Determine the (X, Y) coordinate at the center of the cell enclosing the given text.  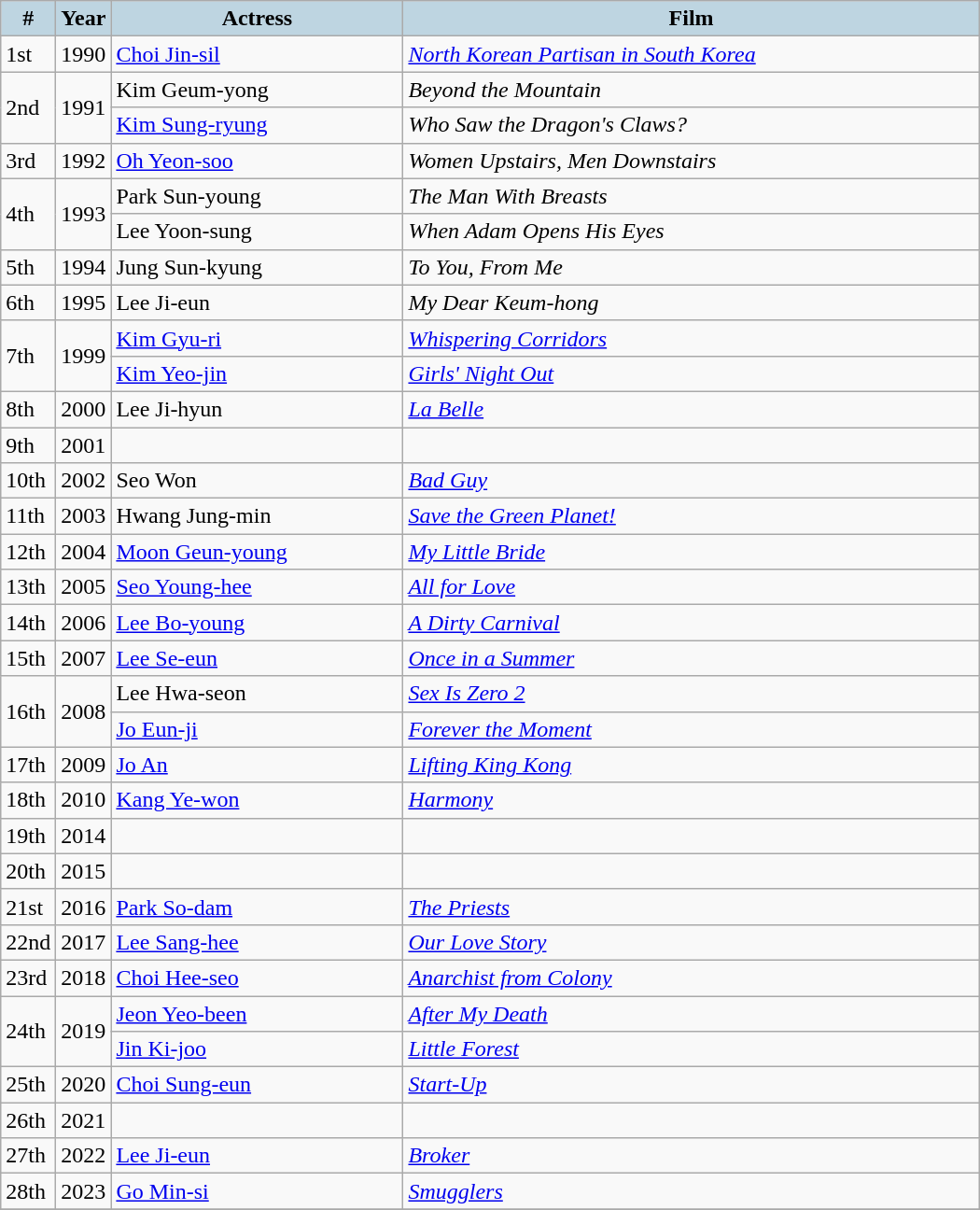
11th (28, 516)
Broker (691, 1156)
Lifting King Kong (691, 765)
2003 (84, 516)
1995 (84, 302)
Seo Won (258, 481)
2015 (84, 871)
Seo Young-hee (258, 587)
14th (28, 623)
Choi Sung-eun (258, 1085)
2007 (84, 658)
Lee Bo-young (258, 623)
2016 (84, 907)
1991 (84, 107)
5th (28, 267)
A Dirty Carnival (691, 623)
22nd (28, 942)
Who Saw the Dragon's Claws? (691, 125)
1st (28, 54)
Park So-dam (258, 907)
Lee Hwa-seon (258, 694)
2001 (84, 445)
Lee Yoon-sung (258, 232)
Year (84, 19)
Lee Sang-hee (258, 942)
2005 (84, 587)
2022 (84, 1156)
1990 (84, 54)
Our Love Story (691, 942)
2014 (84, 836)
27th (28, 1156)
Park Sun-young (258, 196)
When Adam Opens His Eyes (691, 232)
2006 (84, 623)
28th (28, 1191)
Bad Guy (691, 481)
Save the Green Planet! (691, 516)
19th (28, 836)
Women Upstairs, Men Downstairs (691, 161)
Anarchist from Colony (691, 978)
3rd (28, 161)
1993 (84, 214)
4th (28, 214)
Lee Se-eun (258, 658)
# (28, 19)
24th (28, 1031)
Kim Geum-yong (258, 90)
1992 (84, 161)
2nd (28, 107)
Little Forest (691, 1049)
Kim Gyu-ri (258, 338)
Lee Ji-hyun (258, 409)
2009 (84, 765)
2000 (84, 409)
21st (28, 907)
Jo Eun-ji (258, 729)
9th (28, 445)
Kang Ye-won (258, 800)
16th (28, 711)
Oh Yeon-soo (258, 161)
1994 (84, 267)
Smugglers (691, 1191)
Forever the Moment (691, 729)
The Priests (691, 907)
2020 (84, 1085)
23rd (28, 978)
Start-Up (691, 1085)
Once in a Summer (691, 658)
20th (28, 871)
Harmony (691, 800)
All for Love (691, 587)
After My Death (691, 1013)
La Belle (691, 409)
Sex Is Zero 2 (691, 694)
10th (28, 481)
25th (28, 1085)
1999 (84, 356)
Jung Sun-kyung (258, 267)
13th (28, 587)
2004 (84, 552)
Whispering Corridors (691, 338)
Beyond the Mountain (691, 90)
2018 (84, 978)
2023 (84, 1191)
Choi Jin-sil (258, 54)
2002 (84, 481)
18th (28, 800)
My Little Bride (691, 552)
The Man With Breasts (691, 196)
8th (28, 409)
Kim Sung-ryung (258, 125)
2010 (84, 800)
Actress (258, 19)
2017 (84, 942)
7th (28, 356)
Go Min-si (258, 1191)
Moon Geun-young (258, 552)
26th (28, 1120)
12th (28, 552)
15th (28, 658)
Jeon Yeo-been (258, 1013)
Choi Hee-seo (258, 978)
North Korean Partisan in South Korea (691, 54)
2021 (84, 1120)
Film (691, 19)
Hwang Jung-min (258, 516)
Kim Yeo-jin (258, 373)
Jin Ki-joo (258, 1049)
To You, From Me (691, 267)
2008 (84, 711)
My Dear Keum-hong (691, 302)
Girls' Night Out (691, 373)
2019 (84, 1031)
6th (28, 302)
Jo An (258, 765)
17th (28, 765)
